Return (X, Y) of the center of cell containing provided text 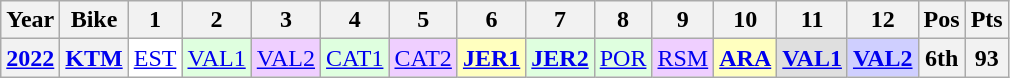
7 (560, 20)
Pts (986, 20)
1 (155, 20)
5 (423, 20)
POR (623, 58)
CAT1 (355, 58)
EST (155, 58)
3 (286, 20)
KTM (94, 58)
Bike (94, 20)
RSM (683, 58)
8 (623, 20)
2 (216, 20)
12 (882, 20)
4 (355, 20)
6 (491, 20)
CAT2 (423, 58)
Year (30, 20)
ARA (746, 58)
JER1 (491, 58)
10 (746, 20)
6th (942, 58)
9 (683, 20)
93 (986, 58)
JER2 (560, 58)
2022 (30, 58)
11 (812, 20)
Pos (942, 20)
